Search for the cell housing the specified text and yield its (x, y) center coordinate. 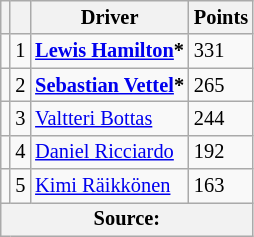
265 (221, 85)
Daniel Ricciardo (110, 152)
Driver (110, 17)
Kimi Räikkönen (110, 186)
Lewis Hamilton* (110, 51)
Valtteri Bottas (110, 118)
Source: (127, 219)
4 (20, 152)
244 (221, 118)
5 (20, 186)
Points (221, 17)
2 (20, 85)
Sebastian Vettel* (110, 85)
331 (221, 51)
163 (221, 186)
192 (221, 152)
3 (20, 118)
1 (20, 51)
